For the text-containing cell, return its midpoint in [x, y] coordinate format. 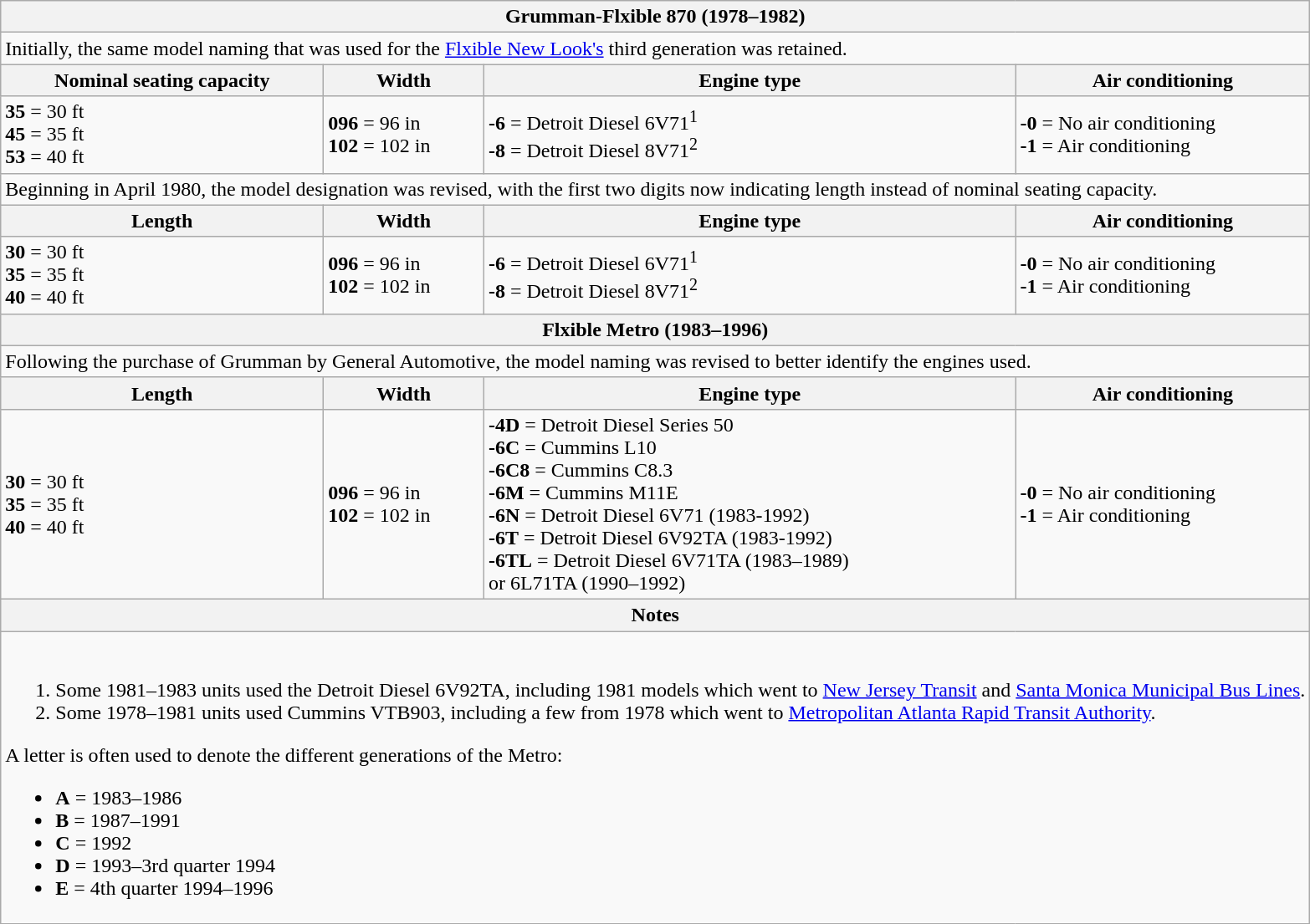
Following the purchase of Grumman by General Automotive, the model naming was revised to better identify the engines used. [656, 361]
Notes [656, 615]
Beginning in April 1980, the model designation was revised, with the first two digits now indicating length instead of nominal seating capacity. [656, 189]
Flxible Metro (1983–1996) [656, 329]
Grumman-Flxible 870 (1978–1982) [656, 17]
35 = 30 ft45 = 35 ft53 = 40 ft [162, 135]
Initially, the same model naming that was used for the Flxible New Look's third generation was retained. [656, 48]
Nominal seating capacity [162, 80]
